Search for the cell housing the specified text and yield its [X, Y] center coordinate. 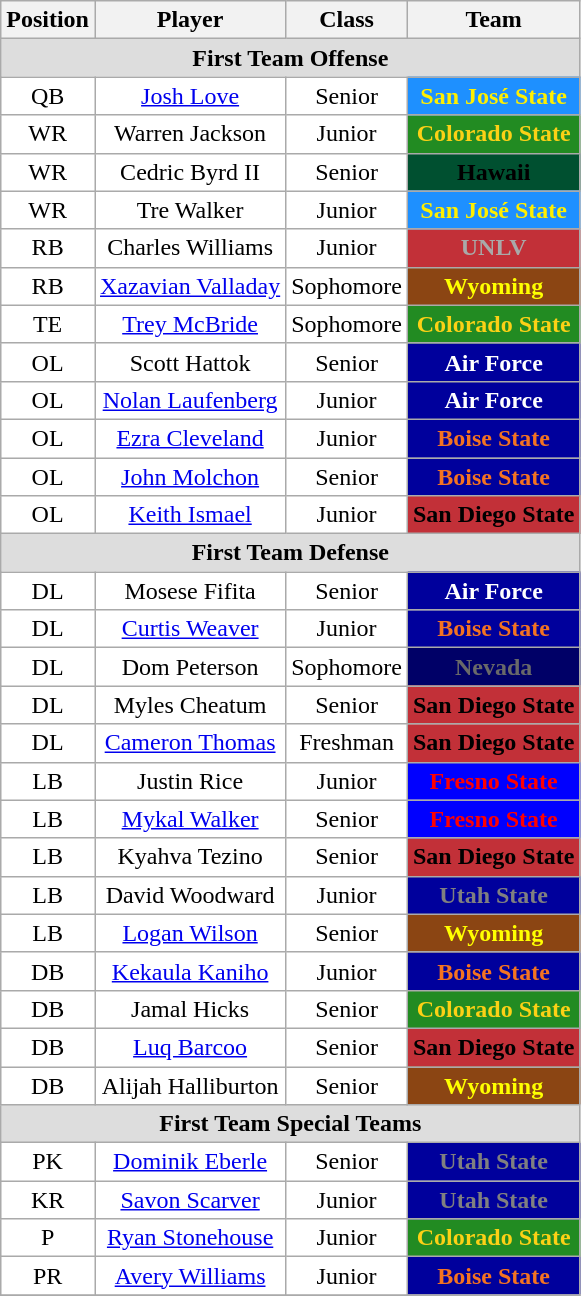
Tre Walker [190, 210]
Ryan Stonehouse [190, 1238]
Luq Barcoo [190, 1047]
UNLV [493, 248]
First Team Offense [290, 58]
QB [48, 96]
Savon Scarver [190, 1200]
First Team Special Teams [290, 1124]
Freshman [347, 743]
Xazavian Valladay [190, 286]
Cedric Byrd II [190, 172]
Warren Jackson [190, 134]
Mosese Fifita [190, 591]
John Molchon [190, 477]
Class [347, 20]
Jamal Hicks [190, 1009]
Mykal Walker [190, 819]
Avery Williams [190, 1276]
Curtis Weaver [190, 629]
PK [48, 1162]
Dom Peterson [190, 667]
Justin Rice [190, 781]
Charles Williams [190, 248]
Alijah Halliburton [190, 1085]
Team [493, 20]
KR [48, 1200]
Cameron Thomas [190, 743]
Player [190, 20]
Position [48, 20]
Kekaula Kaniho [190, 971]
TE [48, 324]
P [48, 1238]
Myles Cheatum [190, 705]
Ezra Cleveland [190, 438]
David Woodward [190, 895]
Logan Wilson [190, 933]
Nolan Laufenberg [190, 400]
First Team Defense [290, 553]
PR [48, 1276]
Keith Ismael [190, 515]
Josh Love [190, 96]
Kyahva Tezino [190, 857]
Trey McBride [190, 324]
Nevada [493, 667]
Scott Hattok [190, 362]
Hawaii [493, 172]
Dominik Eberle [190, 1162]
